Determine the [x, y] coordinate at the center of the cell enclosing the given text.  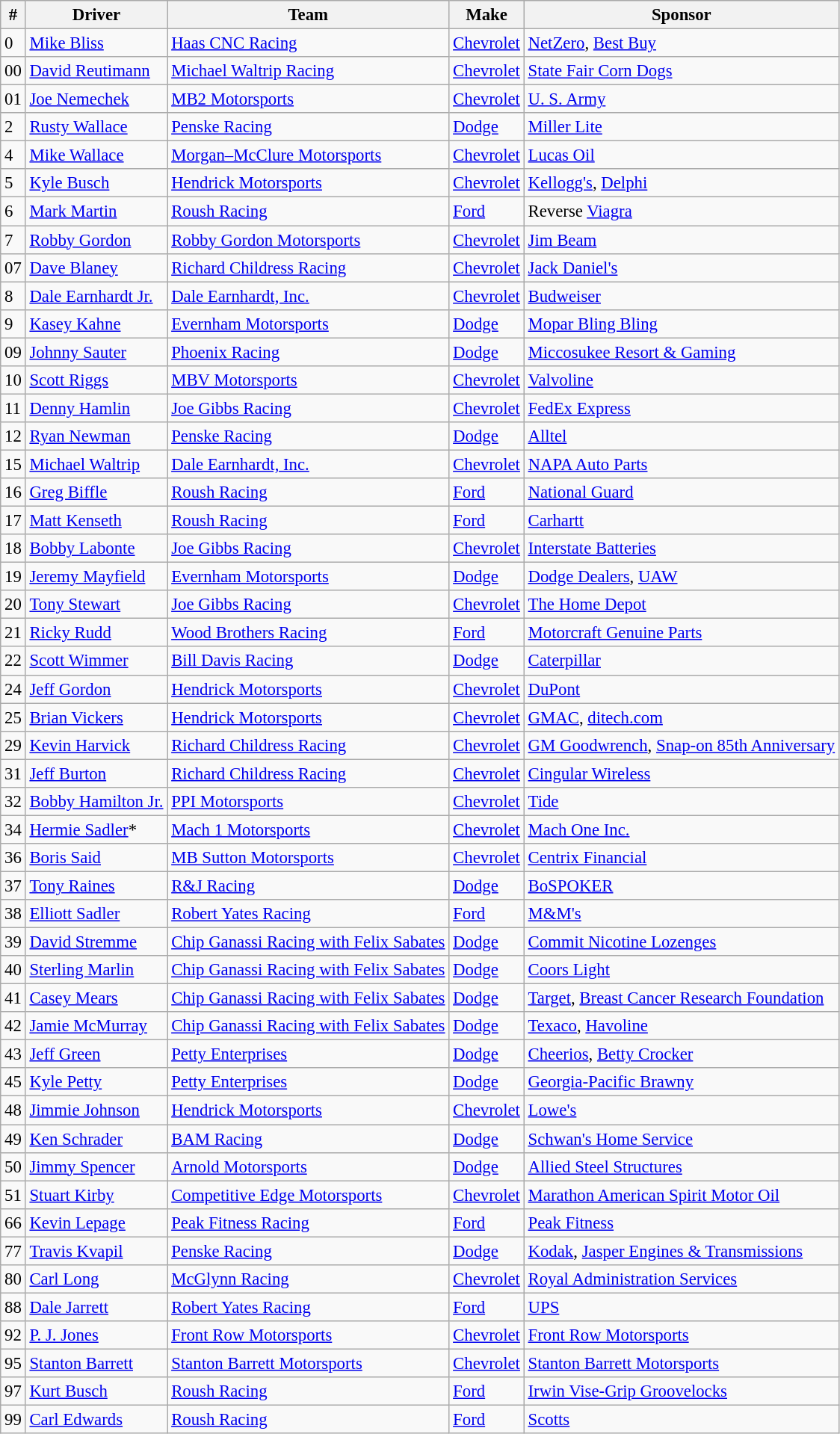
34 [13, 829]
07 [13, 268]
Phoenix Racing [308, 352]
Travis Kvapil [96, 1251]
Robby Gordon [96, 240]
Dale Jarrett [96, 1307]
Mark Martin [96, 211]
Ricky Rudd [96, 633]
49 [13, 1139]
Kellogg's, Delphi [682, 183]
19 [13, 577]
25 [13, 717]
Coors Light [682, 970]
Mach One Inc. [682, 829]
Kodak, Jasper Engines & Transmissions [682, 1251]
Carl Long [96, 1279]
Jeff Burton [96, 773]
77 [13, 1251]
Boris Said [96, 858]
MBV Motorsports [308, 380]
Wood Brothers Racing [308, 633]
Jeremy Mayfield [96, 577]
State Fair Corn Dogs [682, 71]
Mike Wallace [96, 155]
09 [13, 352]
Schwan's Home Service [682, 1139]
80 [13, 1279]
Cheerios, Betty Crocker [682, 1054]
# [13, 15]
Peak Fitness [682, 1223]
95 [13, 1363]
Dodge Dealers, UAW [682, 577]
Bobby Labonte [96, 548]
7 [13, 240]
12 [13, 436]
Denny Hamlin [96, 408]
50 [13, 1166]
Elliott Sadler [96, 914]
16 [13, 492]
45 [13, 1083]
Morgan–McClure Motorsports [308, 155]
David Reutimann [96, 71]
Carhartt [682, 521]
GMAC, ditech.com [682, 717]
Scotts [682, 1420]
Caterpillar [682, 661]
Interstate Batteries [682, 548]
Royal Administration Services [682, 1279]
Competitive Edge Motorsports [308, 1195]
Valvoline [682, 380]
21 [13, 633]
P. J. Jones [96, 1335]
Carl Edwards [96, 1420]
22 [13, 661]
Team [308, 15]
Kyle Busch [96, 183]
Allied Steel Structures [682, 1166]
15 [13, 464]
66 [13, 1223]
51 [13, 1195]
42 [13, 1026]
Irwin Vise-Grip Groovelocks [682, 1391]
Miller Lite [682, 127]
9 [13, 324]
Jeff Green [96, 1054]
Kevin Harvick [96, 745]
Arnold Motorsports [308, 1166]
Reverse Viagra [682, 211]
National Guard [682, 492]
Jeff Gordon [96, 689]
Kasey Kahne [96, 324]
Haas CNC Racing [308, 43]
36 [13, 858]
6 [13, 211]
Scott Wimmer [96, 661]
88 [13, 1307]
Centrix Financial [682, 858]
Target, Breast Cancer Research Foundation [682, 998]
DuPont [682, 689]
Budweiser [682, 296]
97 [13, 1391]
20 [13, 605]
29 [13, 745]
Lucas Oil [682, 155]
Joe Nemechek [96, 99]
Sterling Marlin [96, 970]
Marathon American Spirit Motor Oil [682, 1195]
Jack Daniel's [682, 268]
Mike Bliss [96, 43]
Dale Earnhardt Jr. [96, 296]
Tony Raines [96, 886]
Ken Schrader [96, 1139]
R&J Racing [308, 886]
99 [13, 1420]
32 [13, 802]
FedEx Express [682, 408]
8 [13, 296]
Dave Blaney [96, 268]
Michael Waltrip [96, 464]
Motorcraft Genuine Parts [682, 633]
NetZero, Best Buy [682, 43]
Bobby Hamilton Jr. [96, 802]
00 [13, 71]
01 [13, 99]
Scott Riggs [96, 380]
Kyle Petty [96, 1083]
GM Goodwrench, Snap-on 85th Anniversary [682, 745]
37 [13, 886]
Miccosukee Resort & Gaming [682, 352]
Stuart Kirby [96, 1195]
10 [13, 380]
Stanton Barrett [96, 1363]
Michael Waltrip Racing [308, 71]
Kevin Lepage [96, 1223]
Make [487, 15]
MB2 Motorsports [308, 99]
David Stremme [96, 942]
4 [13, 155]
McGlynn Racing [308, 1279]
Robby Gordon Motorsports [308, 240]
The Home Depot [682, 605]
Sponsor [682, 15]
Mach 1 Motorsports [308, 829]
17 [13, 521]
38 [13, 914]
Jim Beam [682, 240]
NAPA Auto Parts [682, 464]
Casey Mears [96, 998]
41 [13, 998]
Jamie McMurray [96, 1026]
Georgia-Pacific Brawny [682, 1083]
24 [13, 689]
Brian Vickers [96, 717]
Ryan Newman [96, 436]
Peak Fitness Racing [308, 1223]
Alltel [682, 436]
MB Sutton Motorsports [308, 858]
Lowe's [682, 1110]
48 [13, 1110]
39 [13, 942]
Matt Kenseth [96, 521]
43 [13, 1054]
Tide [682, 802]
18 [13, 548]
Hermie Sadler* [96, 829]
Cingular Wireless [682, 773]
PPI Motorsports [308, 802]
Jimmy Spencer [96, 1166]
BoSPOKER [682, 886]
Commit Nicotine Lozenges [682, 942]
2 [13, 127]
40 [13, 970]
31 [13, 773]
92 [13, 1335]
Kurt Busch [96, 1391]
Texaco, Havoline [682, 1026]
0 [13, 43]
Bill Davis Racing [308, 661]
5 [13, 183]
Mopar Bling Bling [682, 324]
U. S. Army [682, 99]
Driver [96, 15]
Greg Biffle [96, 492]
Jimmie Johnson [96, 1110]
UPS [682, 1307]
11 [13, 408]
Johnny Sauter [96, 352]
BAM Racing [308, 1139]
Tony Stewart [96, 605]
Rusty Wallace [96, 127]
M&M's [682, 914]
